From the cell containing the given text, extract its center point as [x, y] coordinate. 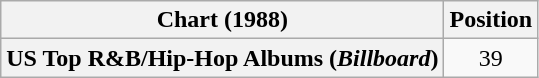
Position [491, 20]
39 [491, 58]
Chart (1988) [222, 20]
US Top R&B/Hip-Hop Albums (Billboard) [222, 58]
